From the cell containing the given text, extract its center point as (x, y) coordinate. 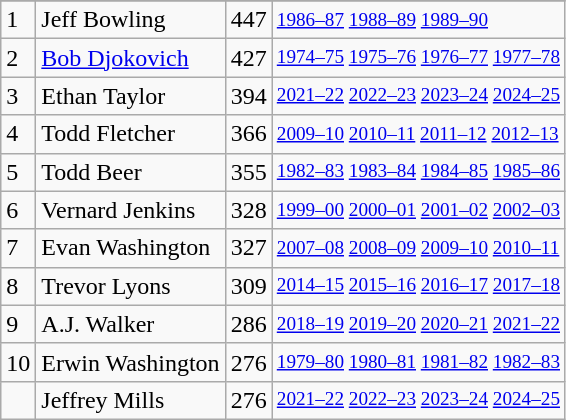
2009–10 2010–11 2011–12 2012–13 (418, 134)
Bob Djokovich (130, 58)
2007–08 2008–09 2009–10 2010–11 (418, 248)
355 (248, 172)
10 (18, 362)
8 (18, 286)
309 (248, 286)
2014–15 2015–16 2016–17 2017–18 (418, 286)
1979–80 1980–81 1981–82 1982–83 (418, 362)
7 (18, 248)
5 (18, 172)
Erwin Washington (130, 362)
286 (248, 324)
2 (18, 58)
2018–19 2019–20 2020–21 2021–22 (418, 324)
327 (248, 248)
A.J. Walker (130, 324)
1986–87 1988–89 1989–90 (418, 20)
Jeff Bowling (130, 20)
1999–00 2000–01 2001–02 2002–03 (418, 210)
9 (18, 324)
Ethan Taylor (130, 96)
Evan Washington (130, 248)
328 (248, 210)
394 (248, 96)
Trevor Lyons (130, 286)
3 (18, 96)
366 (248, 134)
4 (18, 134)
447 (248, 20)
1982–83 1983–84 1984–85 1985–86 (418, 172)
Todd Beer (130, 172)
1974–75 1975–76 1976–77 1977–78 (418, 58)
Vernard Jenkins (130, 210)
Jeffrey Mills (130, 400)
Todd Fletcher (130, 134)
1 (18, 20)
427 (248, 58)
6 (18, 210)
